Extract the [x, y] coordinate from the center of the cell holding the provided text.  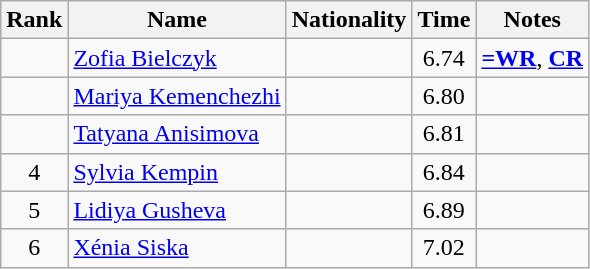
6.81 [444, 134]
Nationality [349, 20]
6.74 [444, 58]
6.84 [444, 172]
Time [444, 20]
6 [34, 248]
Xénia Siska [177, 248]
Name [177, 20]
5 [34, 210]
Mariya Kemenchezhi [177, 96]
Tatyana Anisimova [177, 134]
Zofia Bielczyk [177, 58]
6.89 [444, 210]
7.02 [444, 248]
Notes [532, 20]
Sylvia Kempin [177, 172]
Lidiya Gusheva [177, 210]
Rank [34, 20]
=WR, CR [532, 58]
4 [34, 172]
6.80 [444, 96]
